Return the [x, y] coordinate for the center point of the cell that contains the specified text.  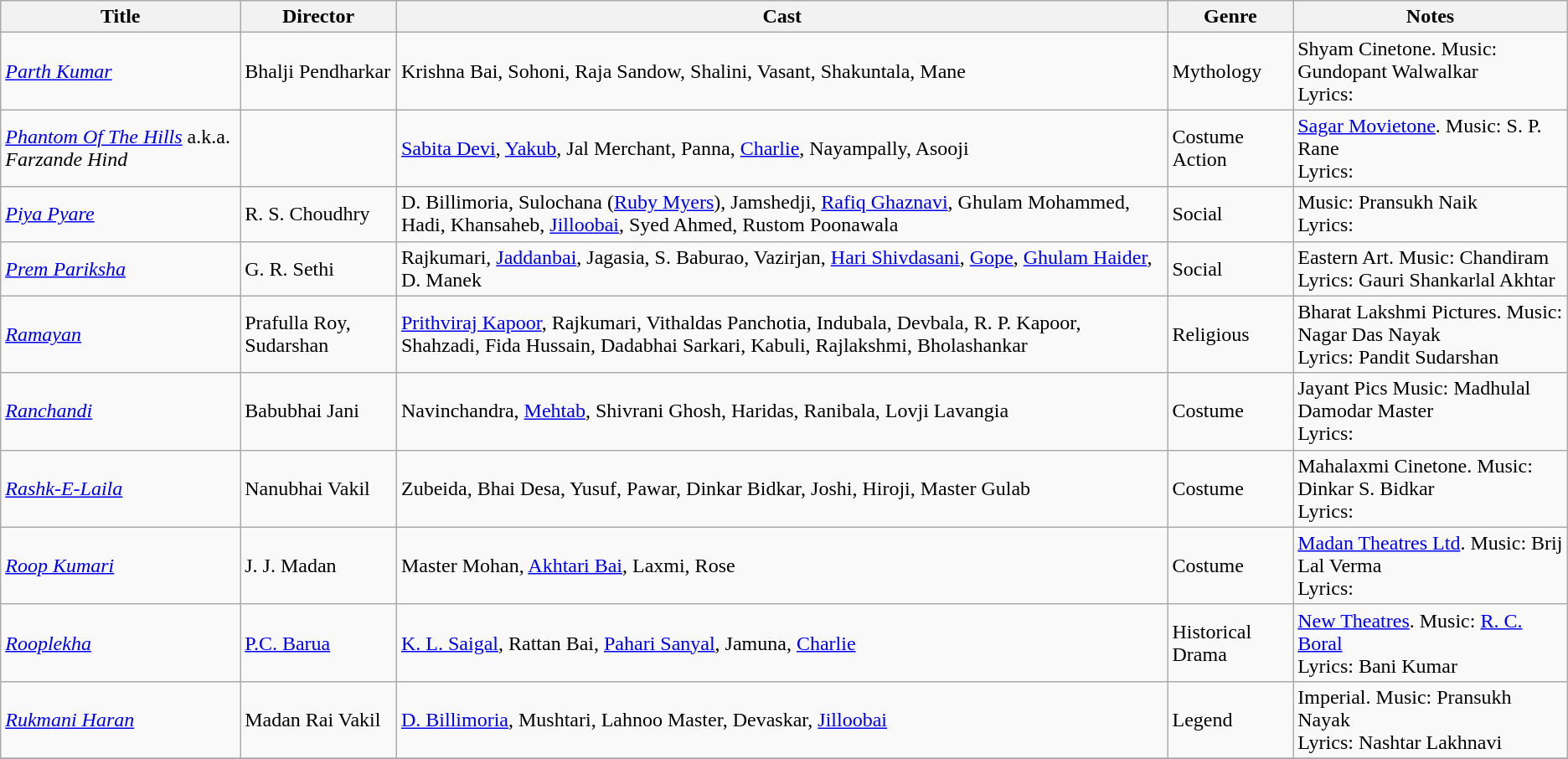
Religious [1230, 334]
Eastern Art. Music: ChandiramLyrics: Gauri Shankarlal Akhtar [1431, 268]
Zubeida, Bhai Desa, Yusuf, Pawar, Dinkar Bidkar, Joshi, Hiroji, Master Gulab [782, 488]
New Theatres. Music: R. C. BoralLyrics: Bani Kumar [1431, 643]
Babubhai Jani [318, 411]
Genre [1230, 17]
Shyam Cinetone. Music: Gundopant WalwalkarLyrics: [1431, 71]
Rashk-E-Laila [121, 488]
K. L. Saigal, Rattan Bai, Pahari Sanyal, Jamuna, Charlie [782, 643]
Jayant Pics Music: Madhulal Damodar MasterLyrics: [1431, 411]
D. Billimoria, Sulochana (Ruby Myers), Jamshedji, Rafiq Ghaznavi, Ghulam Mohammed, Hadi, Khansaheb, Jilloobai, Syed Ahmed, Rustom Poonawala [782, 214]
Madan Rai Vakil [318, 720]
Phantom Of The Hills a.k.a. Farzande Hind [121, 148]
Prafulla Roy, Sudarshan [318, 334]
D. Billimoria, Mushtari, Lahnoo Master, Devaskar, Jilloobai [782, 720]
Sagar Movietone. Music: S. P. RaneLyrics: [1431, 148]
Mythology [1230, 71]
Rajkumari, Jaddanbai, Jagasia, S. Baburao, Vazirjan, Hari Shivdasani, Gope, Ghulam Haider, D. Manek [782, 268]
Legend [1230, 720]
Cast [782, 17]
Prem Pariksha [121, 268]
Historical Drama [1230, 643]
P.C. Barua [318, 643]
Parth Kumar [121, 71]
Sabita Devi, Yakub, Jal Merchant, Panna, Charlie, Nayampally, Asooji [782, 148]
Bharat Lakshmi Pictures. Music: Nagar Das NayakLyrics: Pandit Sudarshan [1431, 334]
Notes [1431, 17]
Rukmani Haran [121, 720]
G. R. Sethi [318, 268]
Imperial. Music: Pransukh NayakLyrics: Nashtar Lakhnavi [1431, 720]
Mahalaxmi Cinetone. Music: Dinkar S. BidkarLyrics: [1431, 488]
J. J. Madan [318, 565]
Bhalji Pendharkar [318, 71]
Music: Pransukh NaikLyrics: [1431, 214]
Madan Theatres Ltd. Music: Brij Lal VermaLyrics: [1431, 565]
R. S. Choudhry [318, 214]
Director [318, 17]
Ramayan [121, 334]
Master Mohan, Akhtari Bai, Laxmi, Rose [782, 565]
Title [121, 17]
Nanubhai Vakil [318, 488]
Rooplekha [121, 643]
Piya Pyare [121, 214]
Krishna Bai, Sohoni, Raja Sandow, Shalini, Vasant, Shakuntala, Mane [782, 71]
Roop Kumari [121, 565]
Costume Action [1230, 148]
Navinchandra, Mehtab, Shivrani Ghosh, Haridas, Ranibala, Lovji Lavangia [782, 411]
Ranchandi [121, 411]
